Pinpoint the cell where the given text exists, returning its (X, Y) midpoint coordinate. 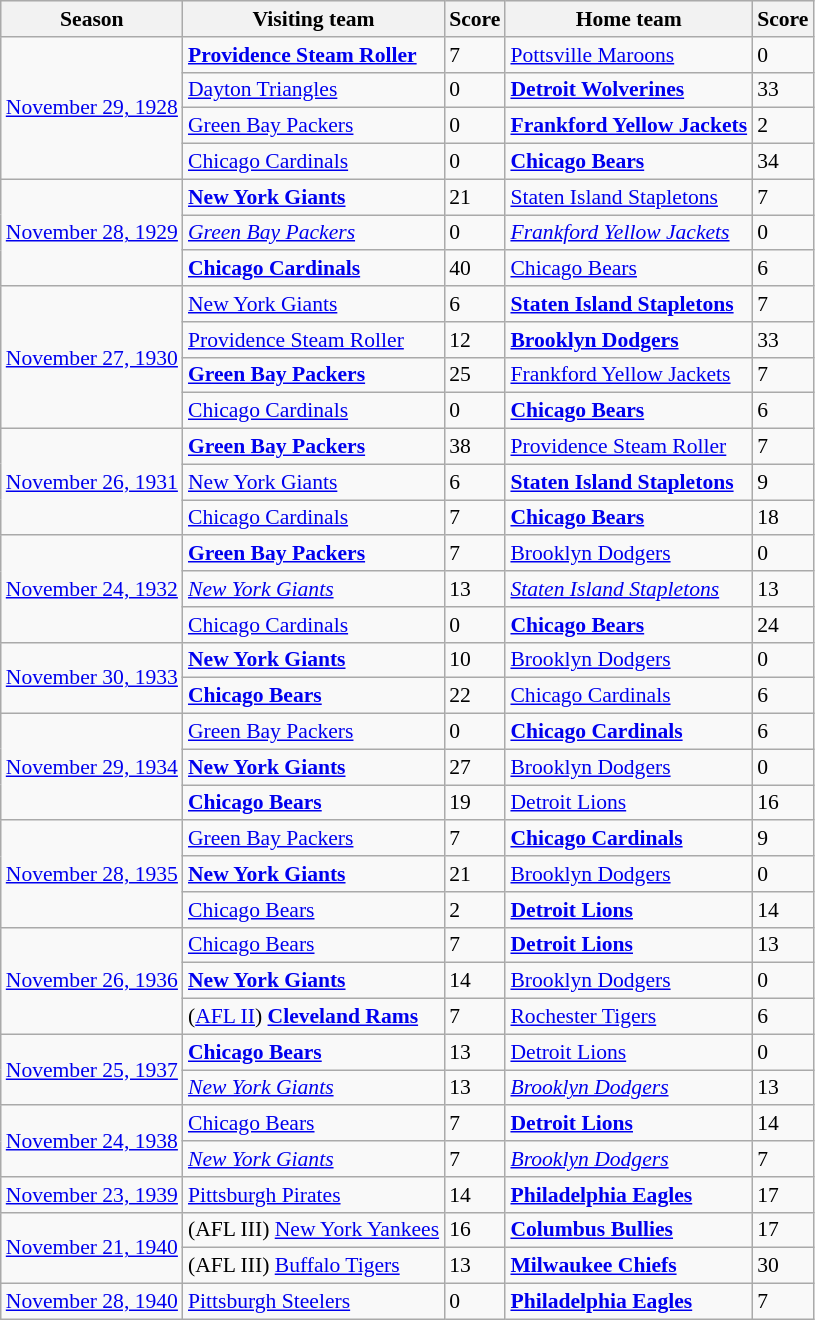
November 27, 1930 (92, 357)
November 25, 1937 (92, 1070)
November 24, 1938 (92, 1142)
Visiting team (314, 19)
25 (474, 375)
27 (474, 767)
Rochester Tigers (628, 1017)
Pottsville Maroons (628, 55)
30 (782, 1266)
Dayton Triangles (314, 90)
November 26, 1931 (92, 482)
Milwaukee Chiefs (628, 1266)
Home team (628, 19)
24 (782, 625)
Pittsburgh Pirates (314, 1195)
38 (474, 447)
Detroit Wolverines (628, 90)
12 (474, 340)
November 29, 1934 (92, 768)
November 28, 1929 (92, 232)
10 (474, 660)
November 30, 1933 (92, 678)
40 (474, 269)
November 21, 1940 (92, 1248)
19 (474, 803)
(AFL II) Cleveland Rams (314, 1017)
(AFL III) Buffalo Tigers (314, 1266)
34 (782, 162)
Season (92, 19)
22 (474, 696)
November 29, 1928 (92, 108)
November 24, 1932 (92, 590)
(AFL III) New York Yankees (314, 1230)
18 (782, 518)
November 28, 1935 (92, 874)
Pittsburgh Steelers (314, 1302)
November 23, 1939 (92, 1195)
November 28, 1940 (92, 1302)
November 26, 1936 (92, 980)
Columbus Bullies (628, 1230)
